Provide the [X, Y] coordinate of the cell's center where the given text is located.  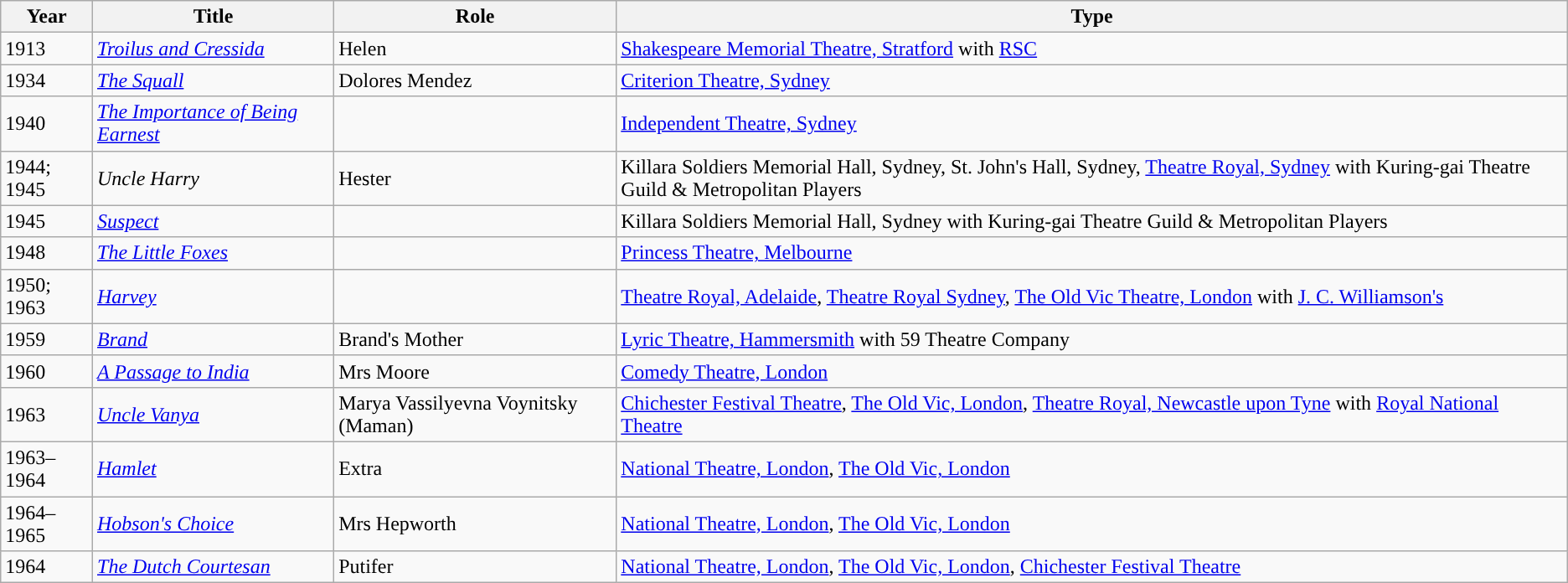
Marya Vassilyevna Voynitsky (Maman) [476, 414]
Mrs Hepworth [476, 523]
1948 [47, 253]
The Dutch Courtesan [214, 567]
Uncle Harry [214, 178]
1963–1964 [47, 469]
Helen [476, 49]
Chichester Festival Theatre, The Old Vic, London, Theatre Royal, Newcastle upon Tyne with Royal National Theatre [1092, 414]
1964–1965 [47, 523]
1913 [47, 49]
The Importance of Being Earnest [214, 124]
Brand's Mother [476, 339]
A Passage to India [214, 371]
Shakespeare Memorial Theatre, Stratford with RSC [1092, 49]
Hobson's Choice [214, 523]
Criterion Theatre, Sydney [1092, 80]
Uncle Vanya [214, 414]
Troilus and Cressida [214, 49]
Suspect [214, 221]
Dolores Mendez [476, 80]
Year [47, 17]
Title [214, 17]
1963 [47, 414]
Putifer [476, 567]
1934 [47, 80]
1964 [47, 567]
Hamlet [214, 469]
1944; 1945 [47, 178]
1950; 1963 [47, 297]
Independent Theatre, Sydney [1092, 124]
Type [1092, 17]
The Squall [214, 80]
Role [476, 17]
Princess Theatre, Melbourne [1092, 253]
Lyric Theatre, Hammersmith with 59 Theatre Company [1092, 339]
Extra [476, 469]
Theatre Royal, Adelaide, Theatre Royal Sydney, The Old Vic Theatre, London with J. C. Williamson's [1092, 297]
Harvey [214, 297]
1959 [47, 339]
Brand [214, 339]
Hester [476, 178]
Killara Soldiers Memorial Hall, Sydney with Kuring-gai Theatre Guild & Metropolitan Players [1092, 221]
1945 [47, 221]
Mrs Moore [476, 371]
Comedy Theatre, London [1092, 371]
The Little Foxes [214, 253]
Killara Soldiers Memorial Hall, Sydney, St. John's Hall, Sydney, Theatre Royal, Sydney with Kuring-gai Theatre Guild & Metropolitan Players [1092, 178]
1940 [47, 124]
National Theatre, London, The Old Vic, London, Chichester Festival Theatre [1092, 567]
1960 [47, 371]
